Pinpoint the cell where the given text exists, returning its (x, y) midpoint coordinate. 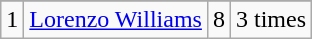
8 (218, 20)
Lorenzo Williams (116, 20)
3 times (270, 20)
1 (12, 20)
